Scan for the cell matching the given text and deliver its (x, y) coordinate at center. 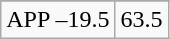
63.5 (142, 20)
APP –19.5 (58, 20)
